From the cell containing the given text, extract its center point as [X, Y] coordinate. 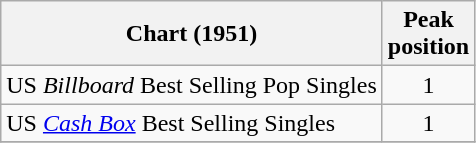
US Cash Box Best Selling Singles [192, 123]
Peakposition [428, 34]
US Billboard Best Selling Pop Singles [192, 85]
Chart (1951) [192, 34]
